For the text-containing cell, return its midpoint in [X, Y] coordinate format. 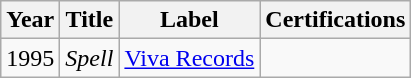
Viva Records [190, 58]
Certifications [336, 20]
Year [30, 20]
Spell [90, 58]
Title [90, 20]
1995 [30, 58]
Label [190, 20]
